Identify which cell holds the provided text, then report its (X, Y) central coordinate. 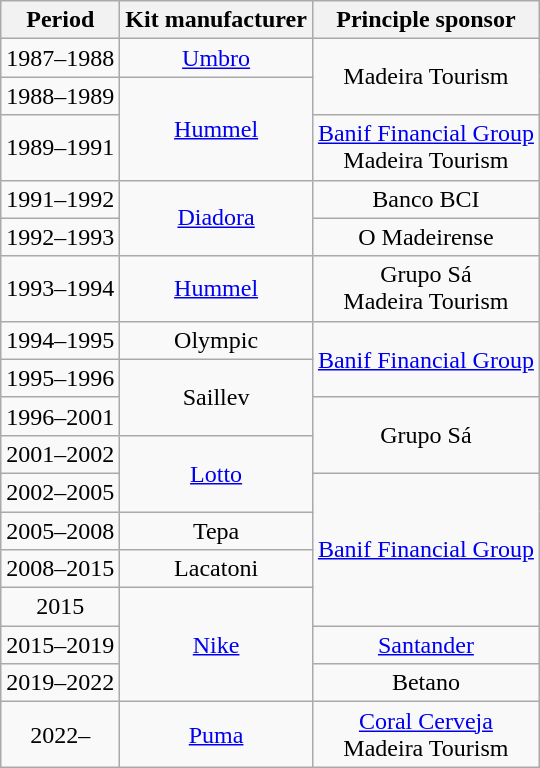
O Madeirense (426, 237)
2005–2008 (60, 531)
2008–2015 (60, 569)
Saillev (216, 397)
Betano (426, 683)
1988–1989 (60, 96)
1993–1994 (60, 288)
Puma (216, 734)
Santander (426, 645)
1995–1996 (60, 378)
Tepa (216, 531)
2001–2002 (60, 454)
Lacatoni (216, 569)
Coral CervejaMadeira Tourism (426, 734)
Lotto (216, 473)
Grupo SáMadeira Tourism (426, 288)
Umbro (216, 58)
Nike (216, 645)
1987–1988 (60, 58)
Banco BCI (426, 199)
1991–1992 (60, 199)
Banif Financial GroupMadeira Tourism (426, 148)
Madeira Tourism (426, 77)
Olympic (216, 340)
Principle sponsor (426, 20)
Period (60, 20)
2019–2022 (60, 683)
Kit manufacturer (216, 20)
1989–1991 (60, 148)
1992–1993 (60, 237)
1996–2001 (60, 416)
2022– (60, 734)
1994–1995 (60, 340)
2015 (60, 607)
Grupo Sá (426, 435)
Diadora (216, 218)
2015–2019 (60, 645)
2002–2005 (60, 492)
